For the text-containing cell, return its midpoint in [X, Y] coordinate format. 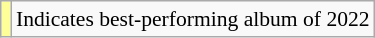
Indicates best-performing album of 2022 [193, 19]
